Locate the cell with the specified text and output its [x, y] center coordinate. 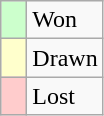
Won [65, 20]
Lost [65, 96]
Drawn [65, 58]
